From the cell containing the given text, extract its center point as [x, y] coordinate. 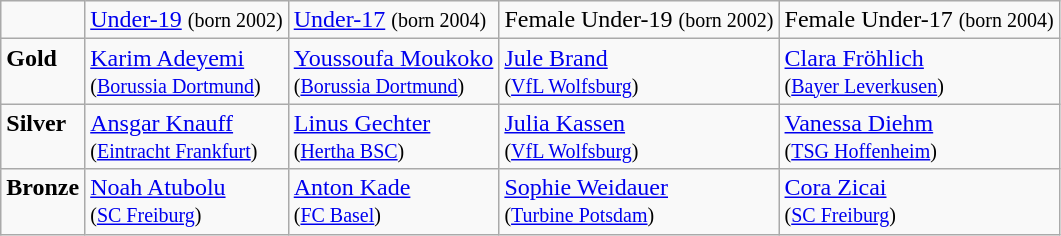
Linus Gechter (Hertha BSC) [394, 136]
Sophie Weidauer (Turbine Potsdam) [639, 202]
Anton Kade (FC Basel) [394, 202]
Cora Zicai (SC Freiburg) [919, 202]
Julia Kassen (VfL Wolfsburg) [639, 136]
Under-19 (born 2002) [187, 20]
Vanessa Diehm (TSG Hoffenheim) [919, 136]
Ansgar Knauff (Eintracht Frankfurt) [187, 136]
Bronze [43, 202]
Silver [43, 136]
Jule Brand (VfL Wolfsburg) [639, 72]
Youssoufa Moukoko (Borussia Dortmund) [394, 72]
Clara Fröhlich (Bayer Leverkusen) [919, 72]
Noah Atubolu (SC Freiburg) [187, 202]
Karim Adeyemi (Borussia Dortmund) [187, 72]
Female Under-17 (born 2004) [919, 20]
Female Under-19 (born 2002) [639, 20]
Under-17 (born 2004) [394, 20]
Gold [43, 72]
